Locate the cell with the specified text and output its (x, y) center coordinate. 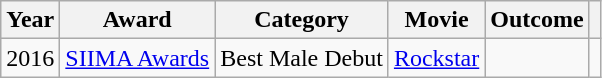
Outcome (537, 20)
Movie (436, 20)
SIIMA Awards (138, 58)
Year (30, 20)
Rockstar (436, 58)
Award (138, 20)
2016 (30, 58)
Best Male Debut (302, 58)
Category (302, 20)
